From the cell containing the given text, extract its center point as [x, y] coordinate. 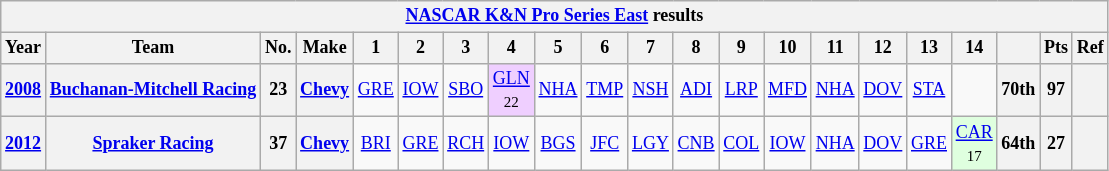
11 [835, 48]
CNB [696, 144]
10 [788, 48]
7 [651, 48]
27 [1056, 144]
No. [278, 48]
RCH [466, 144]
NSH [651, 90]
LRP [742, 90]
9 [742, 48]
2012 [24, 144]
97 [1056, 90]
23 [278, 90]
64th [1018, 144]
6 [605, 48]
GLN 22 [512, 90]
MFD [788, 90]
BRI [376, 144]
Year [24, 48]
LGY [651, 144]
1 [376, 48]
SBO [466, 90]
COL [742, 144]
4 [512, 48]
Buchanan-Mitchell Racing [152, 90]
14 [974, 48]
37 [278, 144]
Spraker Racing [152, 144]
JFC [605, 144]
70th [1018, 90]
5 [558, 48]
CAR 17 [974, 144]
2 [420, 48]
BGS [558, 144]
Pts [1056, 48]
12 [883, 48]
STA [930, 90]
3 [466, 48]
2008 [24, 90]
8 [696, 48]
NASCAR K&N Pro Series East results [554, 16]
TMP [605, 90]
Ref [1090, 48]
13 [930, 48]
Make [325, 48]
Team [152, 48]
ADI [696, 90]
